Locate the cell with the specified text and output its (x, y) center coordinate. 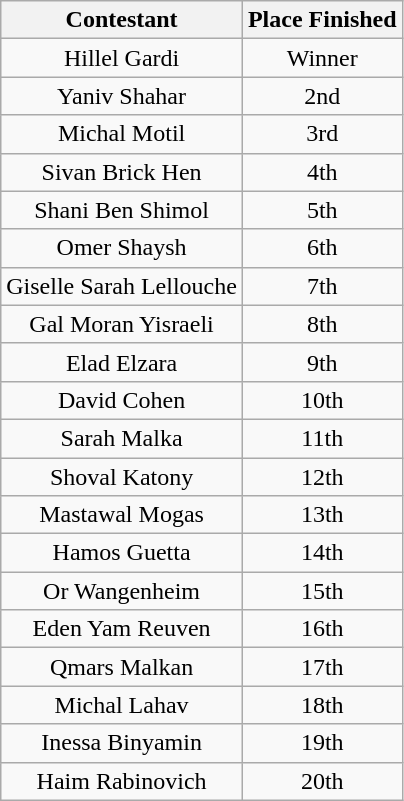
3rd (322, 134)
Or Wangenheim (122, 591)
19th (322, 743)
Winner (322, 58)
2nd (322, 96)
David Cohen (122, 400)
17th (322, 667)
11th (322, 438)
Michal Motil (122, 134)
Shani Ben Shimol (122, 210)
9th (322, 362)
Michal Lahav (122, 705)
Hillel Gardi (122, 58)
15th (322, 591)
14th (322, 553)
Place Finished (322, 20)
8th (322, 324)
Eden Yam Reuven (122, 629)
Mastawal Mogas (122, 515)
20th (322, 781)
Qmars Malkan (122, 667)
Yaniv Shahar (122, 96)
18th (322, 705)
Hamos Guetta (122, 553)
Gal Moran Yisraeli (122, 324)
12th (322, 477)
Giselle Sarah Lellouche (122, 286)
Sivan Brick Hen (122, 172)
5th (322, 210)
Shoval Katony (122, 477)
Inessa Binyamin (122, 743)
Haim Rabinovich (122, 781)
10th (322, 400)
Sarah Malka (122, 438)
Contestant (122, 20)
7th (322, 286)
16th (322, 629)
6th (322, 248)
13th (322, 515)
Omer Shaysh (122, 248)
4th (322, 172)
Elad Elzara (122, 362)
